For the text-containing cell, return its midpoint in [x, y] coordinate format. 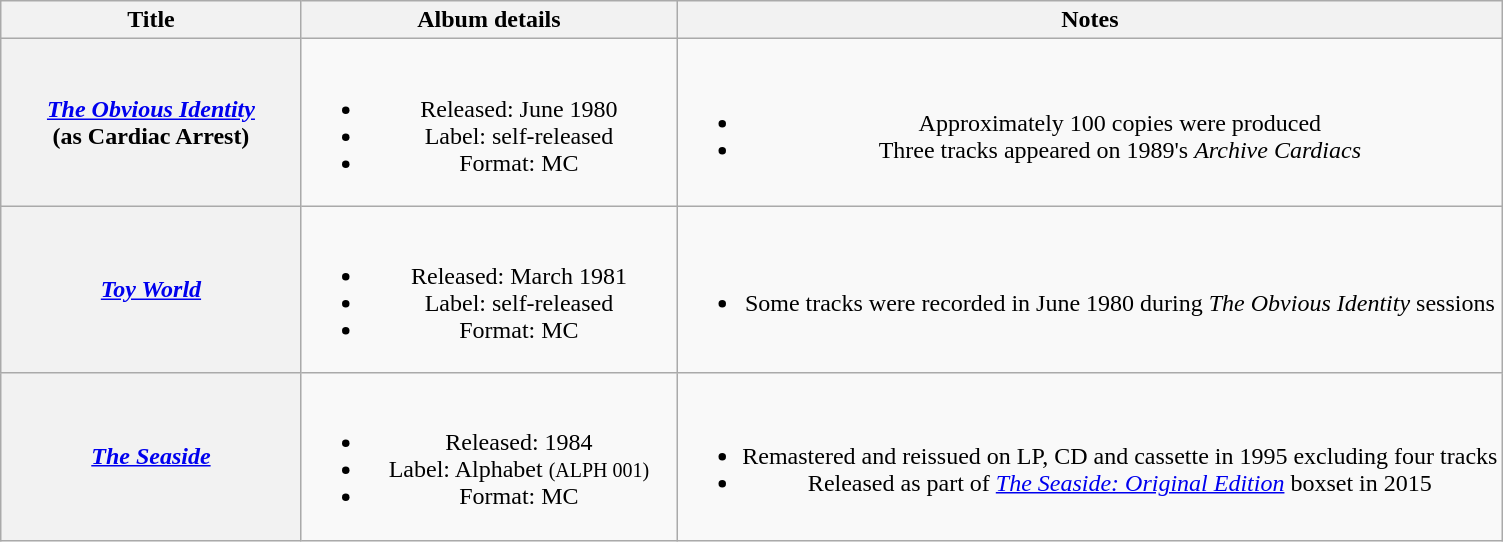
Released: March 1981Label: self-releasedFormat: MC [489, 290]
The Obvious Identity(as Cardiac Arrest) [151, 122]
Released: 1984Label: Alphabet (ALPH 001)Format: MC [489, 456]
Remastered and reissued on LP, CD and cassette in 1995 excluding four tracksReleased as part of The Seaside: Original Edition boxset in 2015 [1090, 456]
Notes [1090, 20]
Title [151, 20]
The Seaside [151, 456]
Album details [489, 20]
Approximately 100 copies were producedThree tracks appeared on 1989's Archive Cardiacs [1090, 122]
Some tracks were recorded in June 1980 during The Obvious Identity sessions [1090, 290]
Released: June 1980Label: self-releasedFormat: MC [489, 122]
Toy World [151, 290]
